Scan for the cell matching the given text and deliver its [X, Y] coordinate at center. 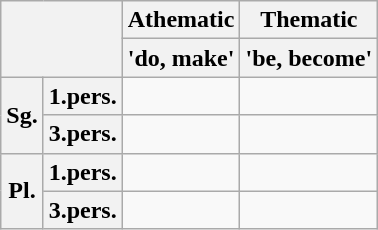
'do, make' [181, 58]
Pl. [22, 191]
Athematic [181, 20]
'be, become' [309, 58]
Thematic [309, 20]
Sg. [22, 115]
